Return (x, y) of the center of cell containing provided text 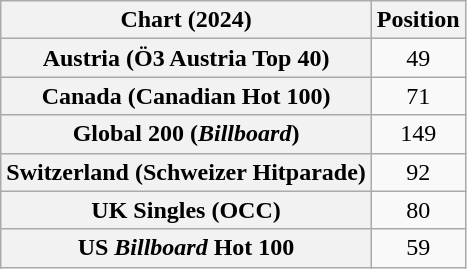
Global 200 (Billboard) (186, 134)
Canada (Canadian Hot 100) (186, 96)
Position (418, 20)
US Billboard Hot 100 (186, 248)
80 (418, 210)
Switzerland (Schweizer Hitparade) (186, 172)
59 (418, 248)
149 (418, 134)
UK Singles (OCC) (186, 210)
92 (418, 172)
71 (418, 96)
Chart (2024) (186, 20)
49 (418, 58)
Austria (Ö3 Austria Top 40) (186, 58)
